Extract the (x, y) coordinate from the center of the cell holding the provided text.  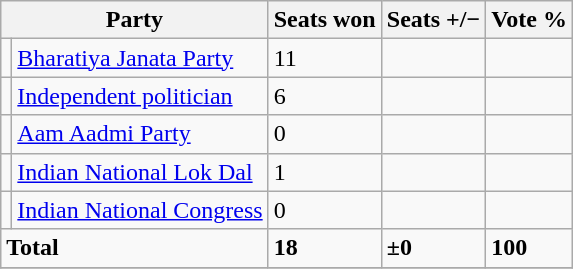
±0 (433, 248)
Party (134, 20)
Vote % (530, 20)
Bharatiya Janata Party (140, 58)
6 (324, 96)
Aam Aadmi Party (140, 134)
1 (324, 172)
Indian National Lok Dal (140, 172)
100 (530, 248)
11 (324, 58)
Independent politician (140, 96)
Indian National Congress (140, 210)
Seats +/− (433, 20)
Seats won (324, 20)
Total (134, 248)
18 (324, 248)
